Capture the cell that displays the provided text and extract its [x, y] central coordinate. 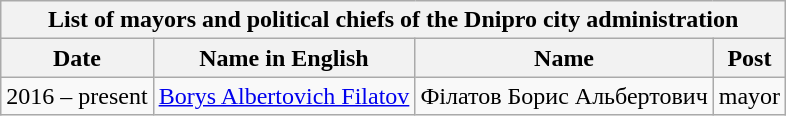
Date [77, 58]
Філатов Борис Альбертович [564, 96]
Borys Albertovich Filatov [284, 96]
Name in English [284, 58]
Post [749, 58]
mayor [749, 96]
List of mayors and political chiefs of the Dnipro city administration [394, 20]
Name [564, 58]
2016 – present [77, 96]
